Scan for the cell matching the given text and deliver its (X, Y) coordinate at center. 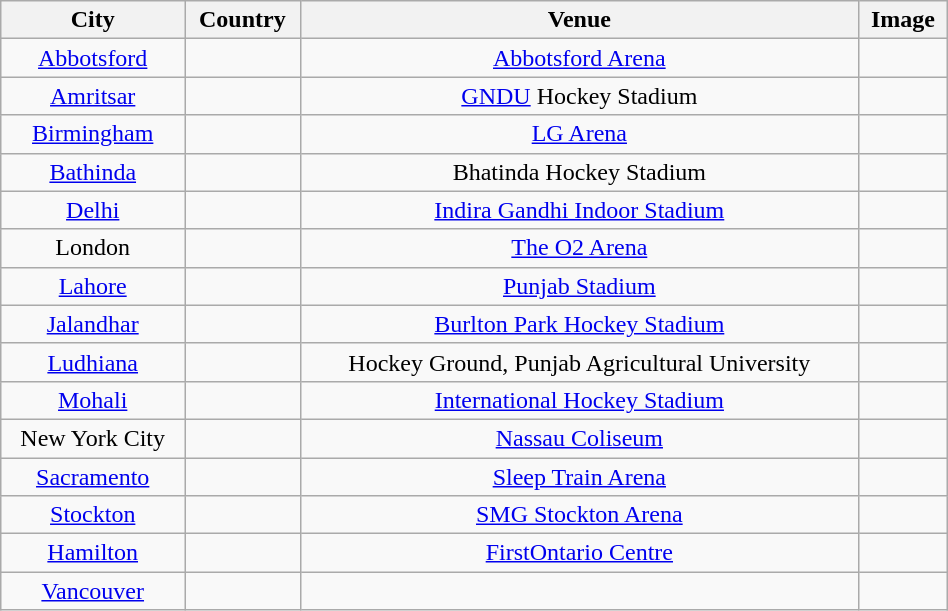
Birmingham (93, 134)
Burlton Park Hockey Stadium (580, 324)
Mohali (93, 400)
Amritsar (93, 96)
City (93, 20)
Nassau Coliseum (580, 438)
Sleep Train Arena (580, 477)
Delhi (93, 210)
Abbotsford Arena (580, 58)
Stockton (93, 515)
International Hockey Stadium (580, 400)
Abbotsford (93, 58)
Hamilton (93, 553)
SMG Stockton Arena (580, 515)
London (93, 248)
The O2 Arena (580, 248)
Image (904, 20)
Vancouver (93, 591)
Jalandhar (93, 324)
New York City (93, 438)
GNDU Hockey Stadium (580, 96)
Country (242, 20)
LG Arena (580, 134)
Bhatinda Hockey Stadium (580, 172)
Lahore (93, 286)
Hockey Ground, Punjab Agricultural University (580, 362)
Sacramento (93, 477)
Venue (580, 20)
Bathinda (93, 172)
Punjab Stadium (580, 286)
Ludhiana (93, 362)
Indira Gandhi Indoor Stadium (580, 210)
FirstOntario Centre (580, 553)
